Output the [X, Y] coordinate of the center of the cell containing the given text.  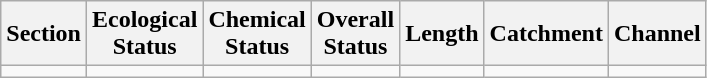
EcologicalStatus [144, 34]
Section [44, 34]
Catchment [546, 34]
OverallStatus [355, 34]
Length [442, 34]
ChemicalStatus [257, 34]
Channel [657, 34]
